Find where the given text appears and provide that cell's center as [X, Y] coordinate. 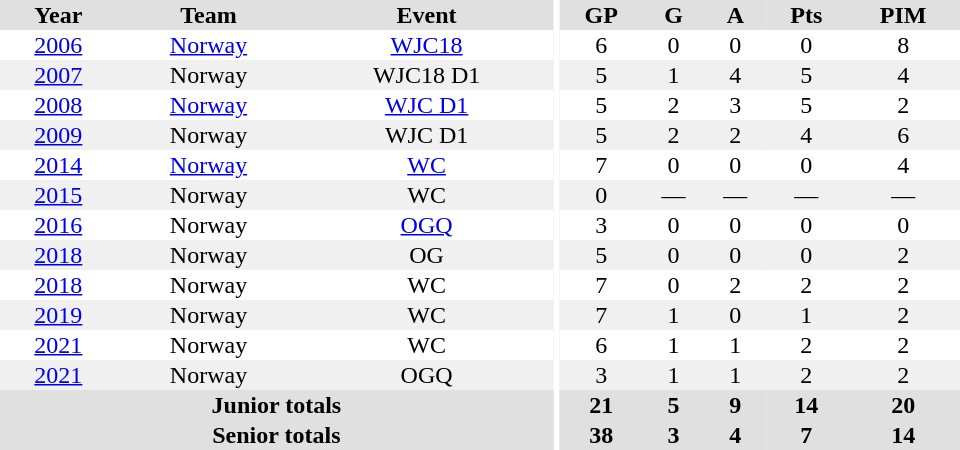
2014 [58, 165]
Team [209, 15]
8 [903, 45]
GP [602, 15]
2007 [58, 75]
2015 [58, 195]
Senior totals [276, 435]
PIM [903, 15]
2019 [58, 315]
Pts [806, 15]
20 [903, 405]
Event [426, 15]
2009 [58, 135]
A [735, 15]
9 [735, 405]
WJC18 D1 [426, 75]
Year [58, 15]
2006 [58, 45]
G [674, 15]
2016 [58, 225]
OG [426, 255]
38 [602, 435]
WJC18 [426, 45]
21 [602, 405]
Junior totals [276, 405]
2008 [58, 105]
